Search for the cell housing the specified text and yield its (X, Y) center coordinate. 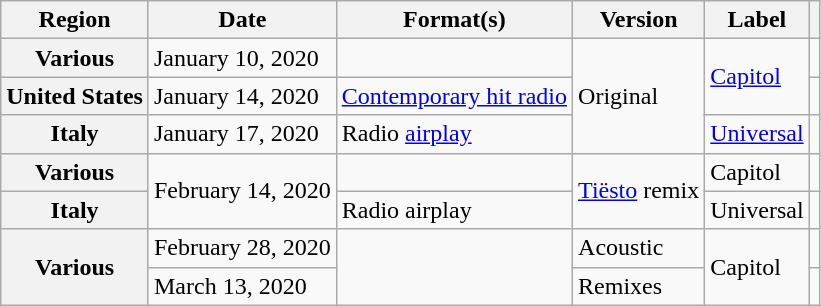
Date (242, 20)
Version (639, 20)
Region (75, 20)
February 14, 2020 (242, 191)
February 28, 2020 (242, 248)
January 10, 2020 (242, 58)
Acoustic (639, 248)
United States (75, 96)
March 13, 2020 (242, 286)
January 17, 2020 (242, 134)
January 14, 2020 (242, 96)
Label (757, 20)
Remixes (639, 286)
Contemporary hit radio (454, 96)
Format(s) (454, 20)
Original (639, 96)
Tiësto remix (639, 191)
